For the text-containing cell, return its midpoint in [X, Y] coordinate format. 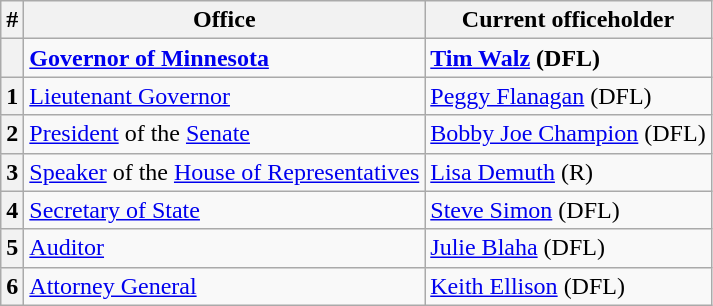
Lisa Demuth (R) [568, 172]
Speaker of the House of Representatives [224, 172]
5 [12, 248]
6 [12, 286]
Office [224, 20]
Peggy Flanagan (DFL) [568, 96]
Steve Simon (DFL) [568, 210]
2 [12, 134]
Current officeholder [568, 20]
Auditor [224, 248]
President of the Senate [224, 134]
1 [12, 96]
Tim Walz (DFL) [568, 58]
3 [12, 172]
Attorney General [224, 286]
Keith Ellison (DFL) [568, 286]
Bobby Joe Champion (DFL) [568, 134]
Julie Blaha (DFL) [568, 248]
4 [12, 210]
Secretary of State [224, 210]
# [12, 20]
Lieutenant Governor [224, 96]
Governor of Minnesota [224, 58]
